Provide the (x, y) coordinate of the cell's center where the given text is located.  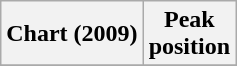
Peak position (189, 34)
Chart (2009) (72, 34)
